Detect which cell encompasses the target text, then output its (x, y) center coordinate. 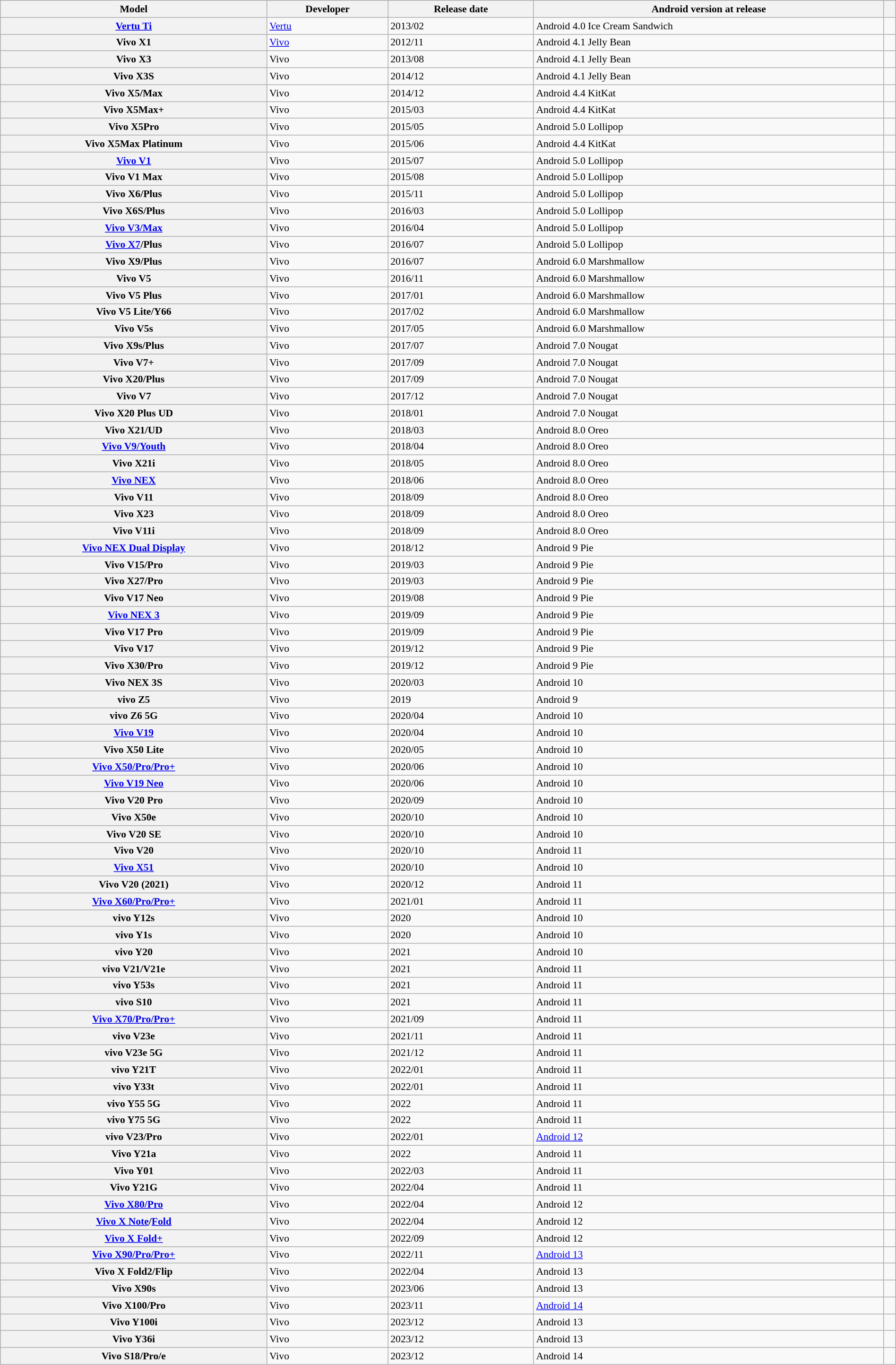
2018/12 (461, 548)
Vivo V20 (134, 851)
Vivo X1 (134, 43)
Vivo V9/Youth (134, 447)
Vivo V15/Pro (134, 565)
2020/03 (461, 682)
vivo V23/Pro (134, 1137)
2015/05 (461, 127)
Vivo V5 Plus (134, 295)
Vivo V5s (134, 329)
Vivo X27/Pro (134, 581)
Vivo V19 (134, 733)
Vivo X5Max Platinum (134, 144)
Vivo X3 (134, 60)
2015/11 (461, 194)
2023/06 (461, 1289)
2013/02 (461, 26)
Vivo V1 (134, 161)
Vivo X50/Pro/Pro+ (134, 767)
Model (134, 9)
2020/05 (461, 750)
Vivo X80/Pro (134, 1205)
Vivo NEX (134, 481)
Vivo X21i (134, 464)
Vivo X50 Lite (134, 750)
Vivo NEX 3S (134, 682)
2017/07 (461, 346)
2019/08 (461, 598)
Vivo Y36i (134, 1339)
2016/04 (461, 228)
Vivo V7+ (134, 363)
2021/11 (461, 1036)
vivo Y33t (134, 1087)
2017/05 (461, 329)
2012/11 (461, 43)
Vivo X5Max+ (134, 110)
2018/04 (461, 447)
vivo Y1s (134, 935)
Vivo V19 Neo (134, 784)
Vivo V17 Neo (134, 598)
Vivo NEX Dual Display (134, 548)
vivo Y21T (134, 1070)
2015/08 (461, 177)
Android version at release (709, 9)
Vivo S18/Pro/e (134, 1356)
Vivo V5 (134, 278)
Android 4.0 Ice Cream Sandwich (709, 26)
2017/01 (461, 295)
Vivo X21/UD (134, 430)
Vivo X51 (134, 868)
2021/12 (461, 1053)
Android 9 (709, 700)
2018/03 (461, 430)
Vivo V3/Max (134, 228)
Vivo X5Pro (134, 127)
Vivo X90/Pro/Pro+ (134, 1255)
vivo Y75 5G (134, 1120)
Developer (327, 9)
vivo S10 (134, 1002)
Vivo V1 Max (134, 177)
vivo Y53s (134, 985)
Vivo V20 SE (134, 834)
Vivo Y21G (134, 1188)
Vivo V17 (134, 649)
2013/08 (461, 60)
vivo Z5 (134, 700)
2022/11 (461, 1255)
Vivo X23 (134, 514)
2016/03 (461, 211)
Vivo X50e (134, 817)
vivo V23e 5G (134, 1053)
2021/09 (461, 1019)
Vivo V17 Pro (134, 632)
Vivo V20 Pro (134, 801)
2019 (461, 700)
Vivo X7/Plus (134, 245)
2016/11 (461, 278)
Vivo X9s/Plus (134, 346)
Vivo V11 (134, 497)
Vivo Y100i (134, 1322)
vivo Y20 (134, 952)
vivo V23e (134, 1036)
2017/02 (461, 312)
2015/03 (461, 110)
2018/01 (461, 413)
2015/07 (461, 161)
Vivo X60/Pro/Pro+ (134, 901)
Vivo V7 (134, 397)
2017/12 (461, 397)
2022/09 (461, 1238)
Release date (461, 9)
Vertu (327, 26)
Vivo Y21a (134, 1154)
Vivo X6/Plus (134, 194)
Vivo X Fold2/Flip (134, 1272)
Vivo X90s (134, 1289)
2022/03 (461, 1171)
Vivo X100/Pro (134, 1305)
2018/05 (461, 464)
Vivo X6S/Plus (134, 211)
Vivo X Note/Fold (134, 1221)
2015/06 (461, 144)
2023/11 (461, 1305)
Vivo V20 (2021) (134, 885)
2020/12 (461, 885)
Vivo X70/Pro/Pro+ (134, 1019)
Vivo X5/Max (134, 93)
Vivo X9/Plus (134, 262)
Vertu Ti (134, 26)
Vivo X20 Plus UD (134, 413)
Vivo V5 Lite/Y66 (134, 312)
vivo Y55 5G (134, 1104)
2020/09 (461, 801)
2021/01 (461, 901)
Vivo X20/Plus (134, 380)
vivo Z6 5G (134, 716)
vivo Y12s (134, 918)
Vivo X30/Pro (134, 666)
2018/06 (461, 481)
Vivo X Fold+ (134, 1238)
Vivo NEX 3 (134, 615)
Vivo X3S (134, 77)
Vivo V11i (134, 531)
vivo V21/V21e (134, 969)
Vivo Y01 (134, 1171)
